Capture the cell that displays the provided text and extract its (X, Y) central coordinate. 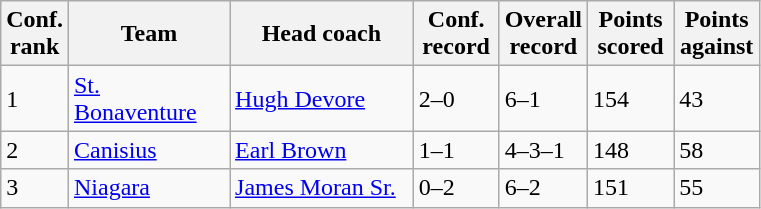
Niagara (148, 188)
58 (717, 150)
Points against (717, 34)
154 (631, 98)
2 (35, 150)
Conf. record (456, 34)
Earl Brown (322, 150)
Team (148, 34)
151 (631, 188)
Conf. rank (35, 34)
Overall record (543, 34)
Hugh Devore (322, 98)
4–3–1 (543, 150)
James Moran Sr. (322, 188)
148 (631, 150)
43 (717, 98)
6–1 (543, 98)
Points scored (631, 34)
1 (35, 98)
2–0 (456, 98)
1–1 (456, 150)
55 (717, 188)
Head coach (322, 34)
6–2 (543, 188)
Canisius (148, 150)
3 (35, 188)
0–2 (456, 188)
St. Bonaventure (148, 98)
